Identify which cell holds the provided text, then report its [X, Y] central coordinate. 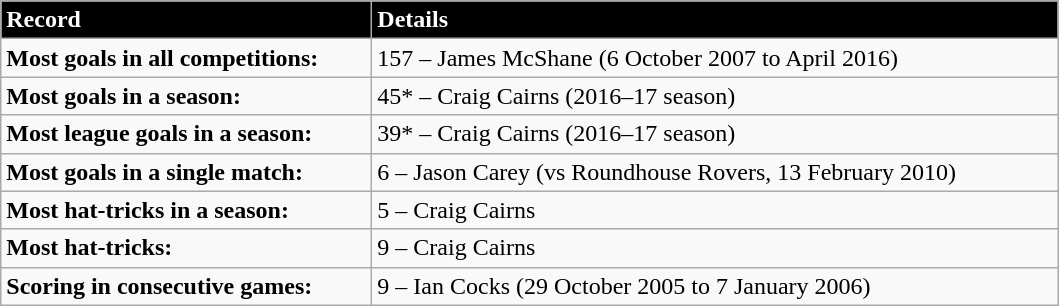
Most league goals in a season: [186, 134]
39* – Craig Cairns (2016–17 season) [715, 134]
Most goals in all competitions: [186, 58]
6 – Jason Carey (vs Roundhouse Rovers, 13 February 2010) [715, 172]
157 – James McShane (6 October 2007 to April 2016) [715, 58]
Record [186, 20]
45* – Craig Cairns (2016–17 season) [715, 96]
9 – Craig Cairns [715, 248]
5 – Craig Cairns [715, 210]
Most goals in a single match: [186, 172]
Most hat-tricks in a season: [186, 210]
Most goals in a season: [186, 96]
Details [715, 20]
Scoring in consecutive games: [186, 286]
Most hat-tricks: [186, 248]
9 – Ian Cocks (29 October 2005 to 7 January 2006) [715, 286]
